For the text-containing cell, return its midpoint in [X, Y] coordinate format. 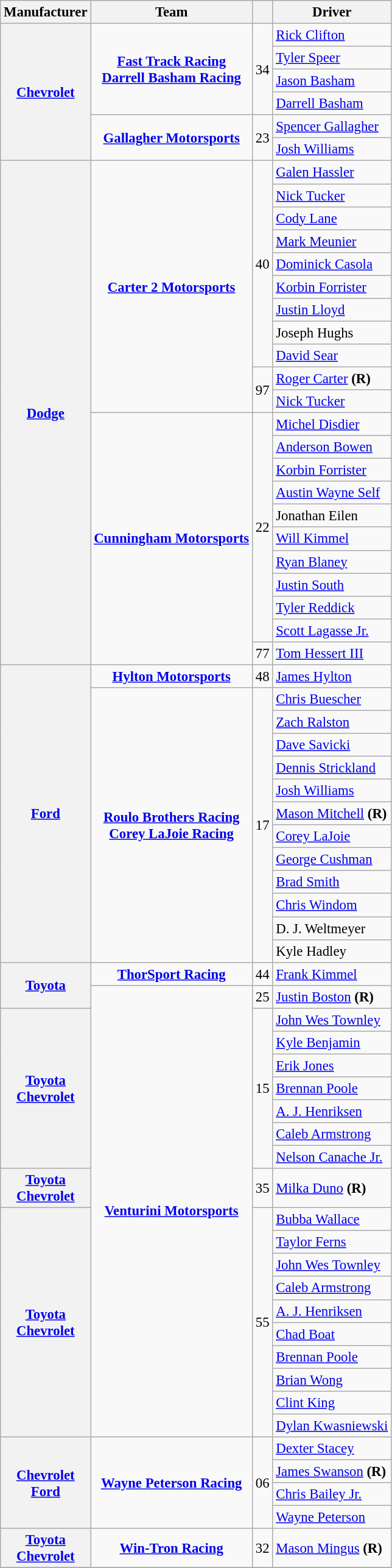
Brad Smith [332, 883]
06 [263, 1483]
Win-Tron Racing [172, 1549]
48 [263, 676]
Michel Disdier [332, 425]
Dexter Stacey [332, 1449]
Mason Mitchell (R) [332, 814]
Frank Kimmel [332, 974]
34 [263, 69]
25 [263, 997]
Will Kimmel [332, 539]
Chevrolet [46, 93]
Mark Meunier [332, 241]
Zach Ralston [332, 722]
Tyler Reddick [332, 607]
Chad Boat [332, 1334]
Tyler Speer [332, 58]
Darrell Basham [332, 104]
Chevrolet Ford [46, 1483]
55 [263, 1323]
44 [263, 974]
Hylton Motorsports [172, 676]
Justin South [332, 585]
Dylan Kwasniewski [332, 1425]
Roulo Brothers Racing Corey LaJoie Racing [172, 825]
23 [263, 138]
Tom Hessert III [332, 654]
Kyle Hadley [332, 951]
Cunningham Motorsports [172, 539]
Driver [332, 12]
Jason Basham [332, 81]
97 [263, 390]
Taylor Ferns [332, 1242]
Fast Track Racing Darrell Basham Racing [172, 69]
Justin Lloyd [332, 310]
Jonathan Eilen [332, 516]
Ford [46, 814]
Dodge [46, 413]
Wayne Peterson [332, 1517]
Bubba Wallace [332, 1220]
Nelson Canache Jr. [332, 1157]
Kyle Benjamin [332, 1043]
Venturini Motorsports [172, 1211]
George Cushman [332, 860]
40 [263, 264]
Chris Buescher [332, 699]
James Swanson (R) [332, 1471]
Chris Bailey Jr. [332, 1494]
James Hylton [332, 676]
D. J. Weltmeyer [332, 928]
Anderson Bowen [332, 447]
Galen Hassler [332, 172]
Roger Carter (R) [332, 378]
Brian Wong [332, 1380]
Manufacturer [46, 12]
15 [263, 1088]
ThorSport Racing [172, 974]
Joseph Hughs [332, 333]
Carter 2 Motorsports [172, 287]
Milka Duno (R) [332, 1188]
77 [263, 654]
32 [263, 1549]
Rick Clifton [332, 35]
22 [263, 528]
Chris Windom [332, 905]
17 [263, 825]
Corey LaJoie [332, 836]
Austin Wayne Self [332, 493]
Dave Savicki [332, 745]
Team [172, 12]
Spencer Gallagher [332, 127]
David Sear [332, 356]
Mason Mingus (R) [332, 1549]
35 [263, 1188]
Toyota [46, 986]
Clint King [332, 1403]
Erik Jones [332, 1065]
Scott Lagasse Jr. [332, 630]
Justin Boston (R) [332, 997]
Dennis Strickland [332, 768]
Cody Lane [332, 218]
Ryan Blaney [332, 562]
Gallagher Motorsports [172, 138]
Dominick Casola [332, 264]
Wayne Peterson Racing [172, 1483]
